Detect which cell encompasses the target text, then output its (X, Y) center coordinate. 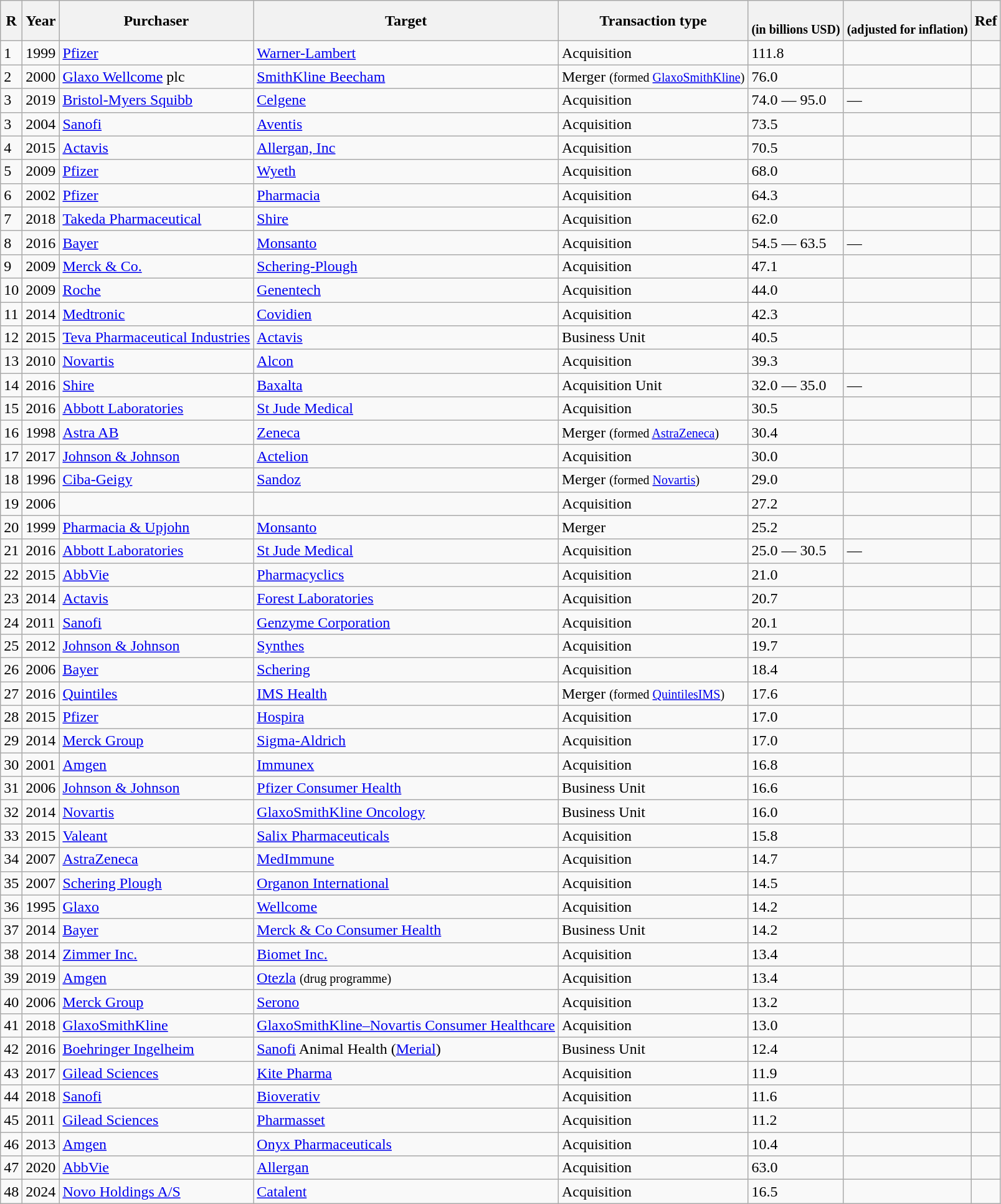
1995 (41, 907)
2 (11, 77)
30 (11, 765)
GlaxoSmithKline Oncology (406, 812)
42 (11, 1049)
68.0 (796, 171)
74.0 — 95.0 (796, 100)
16.6 (796, 788)
10 (11, 290)
39.3 (796, 361)
(adjusted for inflation) (907, 21)
Wyeth (406, 171)
40 (11, 1001)
Merger (formed GlaxoSmithKline) (653, 77)
Kite Pharma (406, 1073)
2010 (41, 361)
Medtronic (156, 313)
AstraZeneca (156, 859)
Schering-Plough (406, 266)
30.4 (796, 432)
Covidien (406, 313)
Zeneca (406, 432)
16.5 (796, 1192)
18 (11, 480)
Warner-Lambert (406, 53)
11.9 (796, 1073)
22 (11, 575)
15 (11, 409)
GlaxoSmithKline (156, 1025)
25.0 — 30.5 (796, 551)
Biomet Inc. (406, 954)
Roche (156, 290)
Glaxo Wellcome plc (156, 77)
46 (11, 1144)
Pfizer Consumer Health (406, 788)
63.0 (796, 1168)
1998 (41, 432)
Bioverativ (406, 1097)
19.7 (796, 646)
43 (11, 1073)
14 (11, 385)
Merger (653, 527)
Alcon (406, 361)
Year (41, 21)
14.5 (796, 883)
64.3 (796, 195)
Target (406, 21)
45 (11, 1120)
35 (11, 883)
19 (11, 504)
25 (11, 646)
2024 (41, 1192)
Purchaser (156, 21)
11.6 (796, 1097)
11 (11, 313)
Quintiles (156, 694)
76.0 (796, 77)
Novo Holdings A/S (156, 1192)
11.2 (796, 1120)
Merger (formed QuintilesIMS) (653, 694)
4 (11, 148)
Astra AB (156, 432)
36 (11, 907)
Serono (406, 1001)
Glaxo (156, 907)
Synthes (406, 646)
Teva Pharmaceutical Industries (156, 338)
Merger (formed AstraZeneca) (653, 432)
41 (11, 1025)
Valeant (156, 836)
13.0 (796, 1025)
39 (11, 978)
2012 (41, 646)
111.8 (796, 53)
Wellcome (406, 907)
5 (11, 171)
9 (11, 266)
2020 (41, 1168)
IMS Health (406, 694)
13 (11, 361)
38 (11, 954)
Baxalta (406, 385)
Boehringer Ingelheim (156, 1049)
6 (11, 195)
Allergan (406, 1168)
14.7 (796, 859)
Acquisition Unit (653, 385)
27.2 (796, 504)
73.5 (796, 124)
54.5 — 63.5 (796, 242)
Pharmasset (406, 1120)
16.0 (796, 812)
Zimmer Inc. (156, 954)
44.0 (796, 290)
16.8 (796, 765)
32.0 — 35.0 (796, 385)
31 (11, 788)
26 (11, 669)
(in billions USD) (796, 21)
40.5 (796, 338)
Schering Plough (156, 883)
Forest Laboratories (406, 598)
Allergan, Inc (406, 148)
1 (11, 53)
1996 (41, 480)
21.0 (796, 575)
Sanofi Animal Health (Merial) (406, 1049)
16 (11, 432)
34 (11, 859)
27 (11, 694)
47 (11, 1168)
Organon International (406, 883)
2013 (41, 1144)
48 (11, 1192)
32 (11, 812)
SmithKline Beecham (406, 77)
Pharmacia (406, 195)
30.0 (796, 456)
47.1 (796, 266)
Sigma-Aldrich (406, 741)
33 (11, 836)
25.2 (796, 527)
Ciba-Geigy (156, 480)
10.4 (796, 1144)
12 (11, 338)
21 (11, 551)
44 (11, 1097)
12.4 (796, 1049)
Aventis (406, 124)
20.7 (796, 598)
30.5 (796, 409)
28 (11, 717)
Otezla (drug programme) (406, 978)
Salix Pharmaceuticals (406, 836)
Genzyme Corporation (406, 622)
2004 (41, 124)
42.3 (796, 313)
2000 (41, 77)
R (11, 21)
Transaction type (653, 21)
29.0 (796, 480)
Actelion (406, 456)
Merger (formed Novartis) (653, 480)
Merck & Co. (156, 266)
Hospira (406, 717)
13.2 (796, 1001)
20.1 (796, 622)
15.8 (796, 836)
Ref (985, 21)
18.4 (796, 669)
Onyx Pharmaceuticals (406, 1144)
7 (11, 219)
29 (11, 741)
MedImmune (406, 859)
Immunex (406, 765)
37 (11, 930)
Pharmacia & Upjohn (156, 527)
Catalent (406, 1192)
Schering (406, 669)
Takeda Pharmaceutical (156, 219)
2001 (41, 765)
Celgene (406, 100)
17 (11, 456)
20 (11, 527)
2002 (41, 195)
Merck & Co Consumer Health (406, 930)
GlaxoSmithKline–Novartis Consumer Healthcare (406, 1025)
24 (11, 622)
Bristol-Myers Squibb (156, 100)
70.5 (796, 148)
62.0 (796, 219)
8 (11, 242)
23 (11, 598)
Pharmacyclics (406, 575)
Genentech (406, 290)
Sandoz (406, 480)
17.6 (796, 694)
